For the text-containing cell, return its midpoint in [x, y] coordinate format. 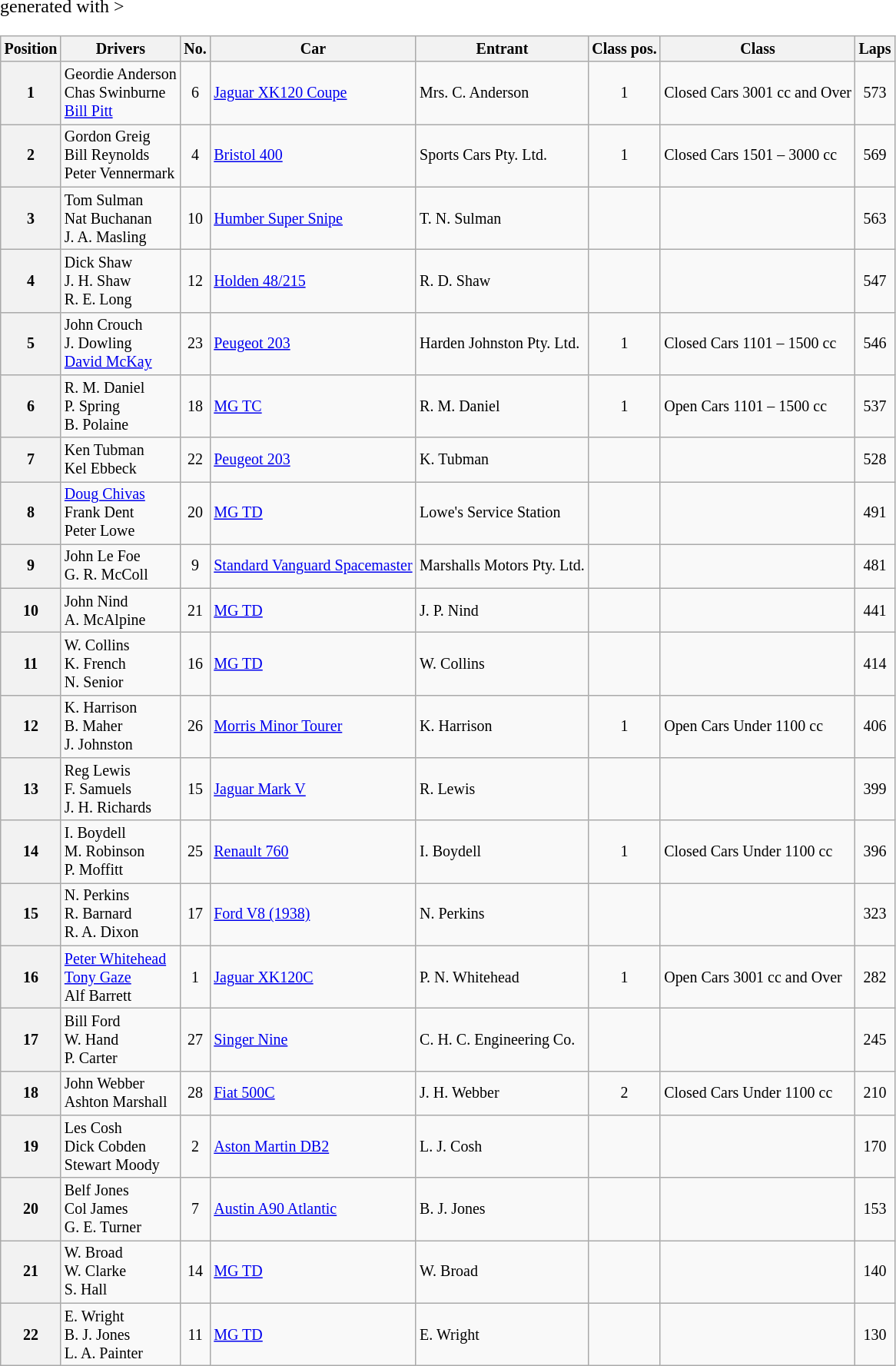
Fiat 500C [314, 1093]
N. Perkins [502, 915]
John Nind A. McAlpine [121, 610]
Jaguar XK120 Coupe [314, 92]
Singer Nine [314, 1039]
282 [875, 976]
Doug Chivas Frank Dent Peter Lowe [121, 512]
Open Cars 3001 cc and Over [758, 976]
E. Wright [502, 1334]
Harden Johnston Pty. Ltd. [502, 343]
153 [875, 1208]
537 [875, 406]
Tom Sulman Nat Buchanan J. A. Masling [121, 218]
Ken Tubman Kel Ebbeck [121, 460]
Closed Cars 3001 cc and Over [758, 92]
Class [758, 49]
Car [314, 49]
R. M. Daniel P. Spring B. Polaine [121, 406]
R. D. Shaw [502, 281]
Standard Vanguard Spacemaster [314, 566]
I. Boydell [502, 852]
13 [31, 789]
Renault 760 [314, 852]
R. M. Daniel [502, 406]
26 [195, 726]
245 [875, 1039]
K. Harrison [502, 726]
547 [875, 281]
John Crouch J. Dowling David McKay [121, 343]
Entrant [502, 49]
Open Cars Under 1100 cc [758, 726]
No. [195, 49]
MG TC [314, 406]
L. J. Cosh [502, 1147]
Jaguar XK120C [314, 976]
Morris Minor Tourer [314, 726]
210 [875, 1093]
N. Perkins R. Barnard R. A. Dixon [121, 915]
573 [875, 92]
R. Lewis [502, 789]
Class pos. [625, 49]
W. Collins K. French N. Senior [121, 664]
W. Collins [502, 664]
399 [875, 789]
491 [875, 512]
K. Harrison B. Maher J. Johnston [121, 726]
563 [875, 218]
B. J. Jones [502, 1208]
Marshalls Motors Pty. Ltd. [502, 566]
Dick Shaw J. H. Shaw R. E. Long [121, 281]
John Webber Ashton Marshall [121, 1093]
546 [875, 343]
Bill Ford W. Hand P. Carter [121, 1039]
C. H. C. Engineering Co. [502, 1039]
W. Broad W. Clarke S. Hall [121, 1271]
Humber Super Snipe [314, 218]
E. Wright B. J. Jones L. A. Painter [121, 1334]
23 [195, 343]
25 [195, 852]
Reg Lewis F. Samuels J. H. Richards [121, 789]
Position [31, 49]
396 [875, 852]
140 [875, 1271]
28 [195, 1093]
Gordon Greig Bill Reynolds Peter Vennermark [121, 155]
130 [875, 1334]
19 [31, 1147]
W. Broad [502, 1271]
Holden 48/215 [314, 281]
27 [195, 1039]
Lowe's Service Station [502, 512]
Closed Cars 1501 – 3000 cc [758, 155]
Peter Whitehead Tony Gaze Alf Barrett [121, 976]
528 [875, 460]
J. P. Nind [502, 610]
Ford V8 (1938) [314, 915]
Belf Jones Col James G. E. Turner [121, 1208]
569 [875, 155]
170 [875, 1147]
406 [875, 726]
5 [31, 343]
I. Boydell M. Robinson P. Moffitt [121, 852]
John Le Foe G. R. McColl [121, 566]
J. H. Webber [502, 1093]
8 [31, 512]
481 [875, 566]
441 [875, 610]
Sports Cars Pty. Ltd. [502, 155]
Aston Martin DB2 [314, 1147]
Mrs. C. Anderson [502, 92]
P. N. Whitehead [502, 976]
Laps [875, 49]
Closed Cars 1101 – 1500 cc [758, 343]
323 [875, 915]
414 [875, 664]
Bristol 400 [314, 155]
K. Tubman [502, 460]
Jaguar Mark V [314, 789]
Open Cars 1101 – 1500 cc [758, 406]
T. N. Sulman [502, 218]
3 [31, 218]
Les Cosh Dick Cobden Stewart Moody [121, 1147]
Austin A90 Atlantic [314, 1208]
Drivers [121, 49]
Geordie Anderson Chas Swinburne Bill Pitt [121, 92]
